Pinpoint the cell where the given text exists, returning its (x, y) midpoint coordinate. 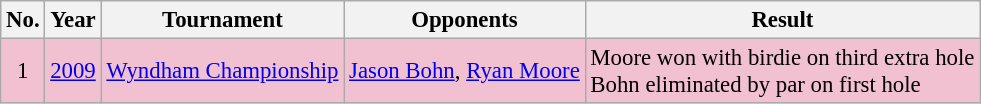
Wyndham Championship (222, 72)
Moore won with birdie on third extra holeBohn eliminated by par on first hole (782, 72)
2009 (73, 72)
Jason Bohn, Ryan Moore (464, 72)
Year (73, 20)
No. (23, 20)
Opponents (464, 20)
1 (23, 72)
Tournament (222, 20)
Result (782, 20)
